Capture the cell that displays the provided text and extract its (X, Y) central coordinate. 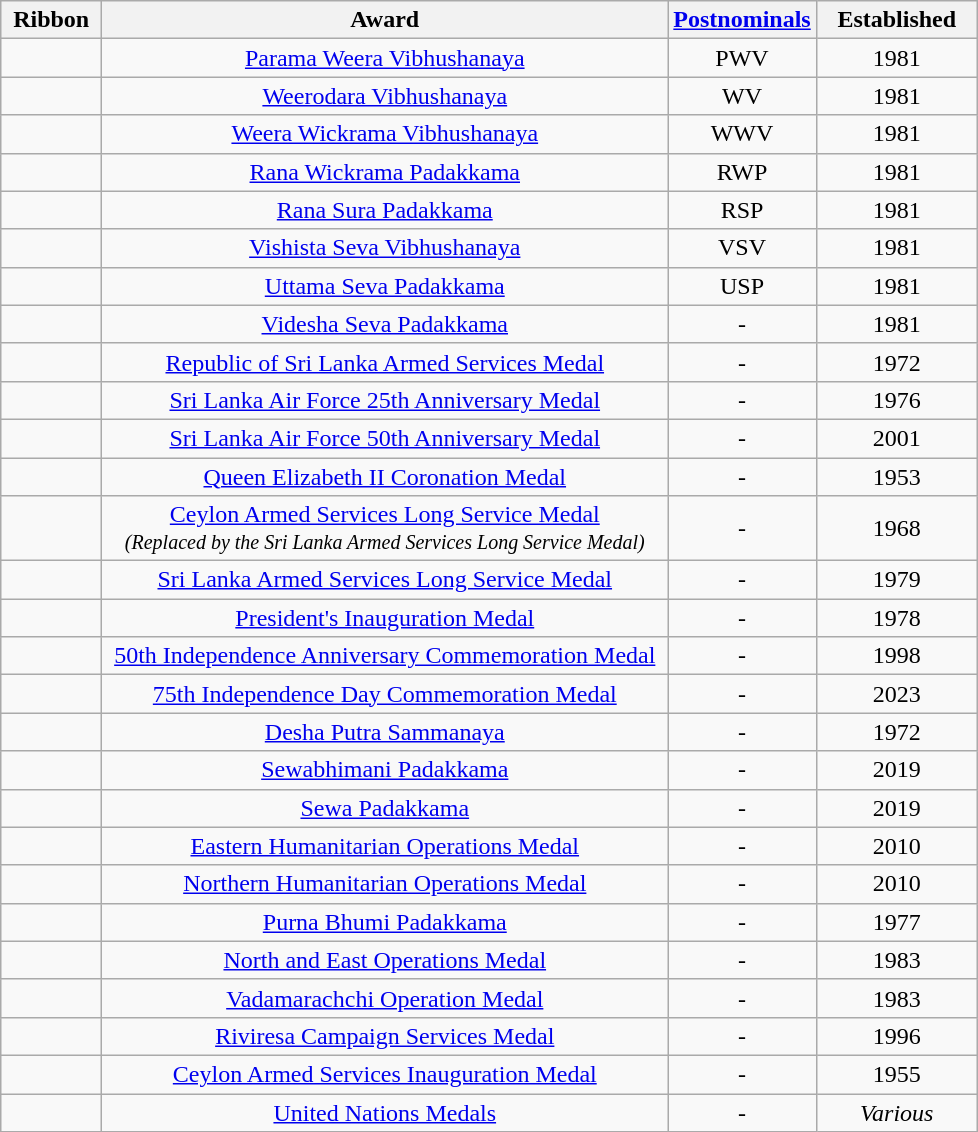
Riviresa Campaign Services Medal (385, 1036)
Weerodara Vibhushanaya (385, 96)
Queen Elizabeth II Coronation Medal (385, 477)
Vadamarachchi Operation Medal (385, 998)
RSP (742, 210)
1953 (896, 477)
1996 (896, 1036)
Various (896, 1113)
Republic of Sri Lanka Armed Services Medal (385, 362)
Ceylon Armed Services Inauguration Medal (385, 1074)
Sri Lanka Air Force 25th Anniversary Medal (385, 400)
Rana Sura Padakkama (385, 210)
Northern Humanitarian Operations Medal (385, 884)
WWV (742, 134)
North and East Operations Medal (385, 960)
Award (385, 20)
2023 (896, 694)
President's Inauguration Medal (385, 618)
Rana Wickrama Padakkama (385, 172)
Ribbon (52, 20)
Postnominals (742, 20)
Sewa Padakkama (385, 808)
PWV (742, 58)
Purna Bhumi Padakkama (385, 922)
Weera Wickrama Vibhushanaya (385, 134)
Established (896, 20)
50th Independence Anniversary Commemoration Medal (385, 656)
1977 (896, 922)
RWP (742, 172)
1976 (896, 400)
United Nations Medals (385, 1113)
Videsha Seva Padakkama (385, 324)
Vishista Seva Vibhushanaya (385, 248)
Sewabhimani Padakkama (385, 770)
Eastern Humanitarian Operations Medal (385, 846)
Desha Putra Sammanaya (385, 732)
1979 (896, 580)
1968 (896, 528)
Uttama Seva Padakkama (385, 286)
75th Independence Day Commemoration Medal (385, 694)
1998 (896, 656)
1955 (896, 1074)
WV (742, 96)
VSV (742, 248)
Sri Lanka Air Force 50th Anniversary Medal (385, 438)
Ceylon Armed Services Long Service Medal(Replaced by the Sri Lanka Armed Services Long Service Medal) (385, 528)
Parama Weera Vibhushanaya (385, 58)
Sri Lanka Armed Services Long Service Medal (385, 580)
1978 (896, 618)
USP (742, 286)
2001 (896, 438)
